Identify which cell holds the provided text, then report its [X, Y] central coordinate. 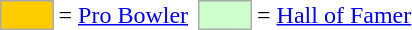
= Pro Bowler [124, 15]
